For the text-containing cell, return its midpoint in (X, Y) coordinate format. 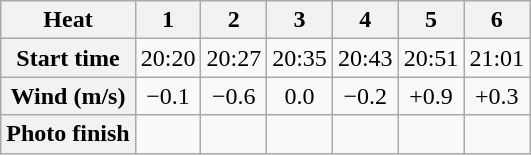
Start time (68, 58)
0.0 (300, 96)
3 (300, 20)
Wind (m/s) (68, 96)
Photo finish (68, 134)
2 (234, 20)
20:51 (431, 58)
1 (168, 20)
−0.2 (365, 96)
21:01 (497, 58)
−0.6 (234, 96)
4 (365, 20)
6 (497, 20)
+0.3 (497, 96)
+0.9 (431, 96)
−0.1 (168, 96)
20:35 (300, 58)
20:27 (234, 58)
Heat (68, 20)
5 (431, 20)
20:43 (365, 58)
20:20 (168, 58)
